From the cell containing the given text, extract its center point as [x, y] coordinate. 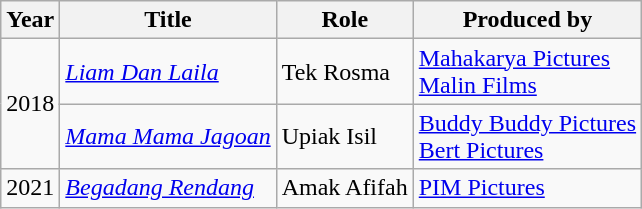
Amak Afifah [344, 188]
Mama Mama Jagoan [168, 136]
2021 [30, 188]
Mahakarya PicturesMalin Films [527, 72]
Year [30, 20]
Begadang Rendang [168, 188]
PIM Pictures [527, 188]
Buddy Buddy PicturesBert Pictures [527, 136]
Produced by [527, 20]
2018 [30, 104]
Tek Rosma [344, 72]
Liam Dan Laila [168, 72]
Title [168, 20]
Upiak Isil [344, 136]
Role [344, 20]
